Detect which cell encompasses the target text, then output its [X, Y] center coordinate. 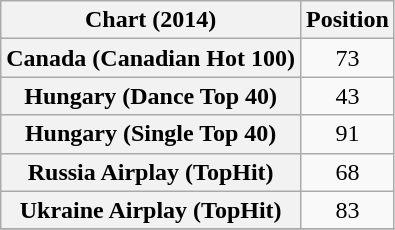
68 [348, 172]
Hungary (Dance Top 40) [151, 96]
Position [348, 20]
73 [348, 58]
91 [348, 134]
Russia Airplay (TopHit) [151, 172]
Ukraine Airplay (TopHit) [151, 210]
43 [348, 96]
Chart (2014) [151, 20]
Hungary (Single Top 40) [151, 134]
83 [348, 210]
Canada (Canadian Hot 100) [151, 58]
